From the cell containing the given text, extract its center point as [X, Y] coordinate. 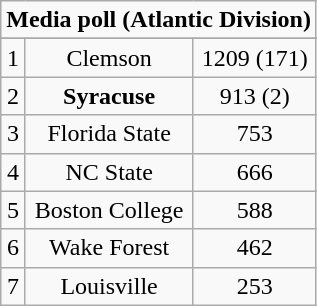
462 [254, 248]
Louisville [109, 286]
1209 (171) [254, 58]
1 [13, 58]
253 [254, 286]
Syracuse [109, 96]
Boston College [109, 210]
5 [13, 210]
753 [254, 134]
4 [13, 172]
Clemson [109, 58]
666 [254, 172]
2 [13, 96]
6 [13, 248]
913 (2) [254, 96]
588 [254, 210]
3 [13, 134]
NC State [109, 172]
7 [13, 286]
Wake Forest [109, 248]
Media poll (Atlantic Division) [159, 20]
Florida State [109, 134]
